Capture the cell that displays the provided text and extract its [X, Y] central coordinate. 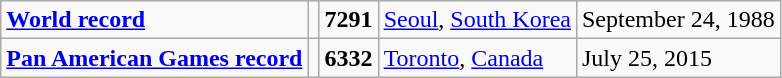
July 25, 2015 [678, 58]
Pan American Games record [154, 58]
Seoul, South Korea [477, 20]
Toronto, Canada [477, 58]
7291 [348, 20]
6332 [348, 58]
World record [154, 20]
September 24, 1988 [678, 20]
